Capture the cell that displays the provided text and extract its [X, Y] central coordinate. 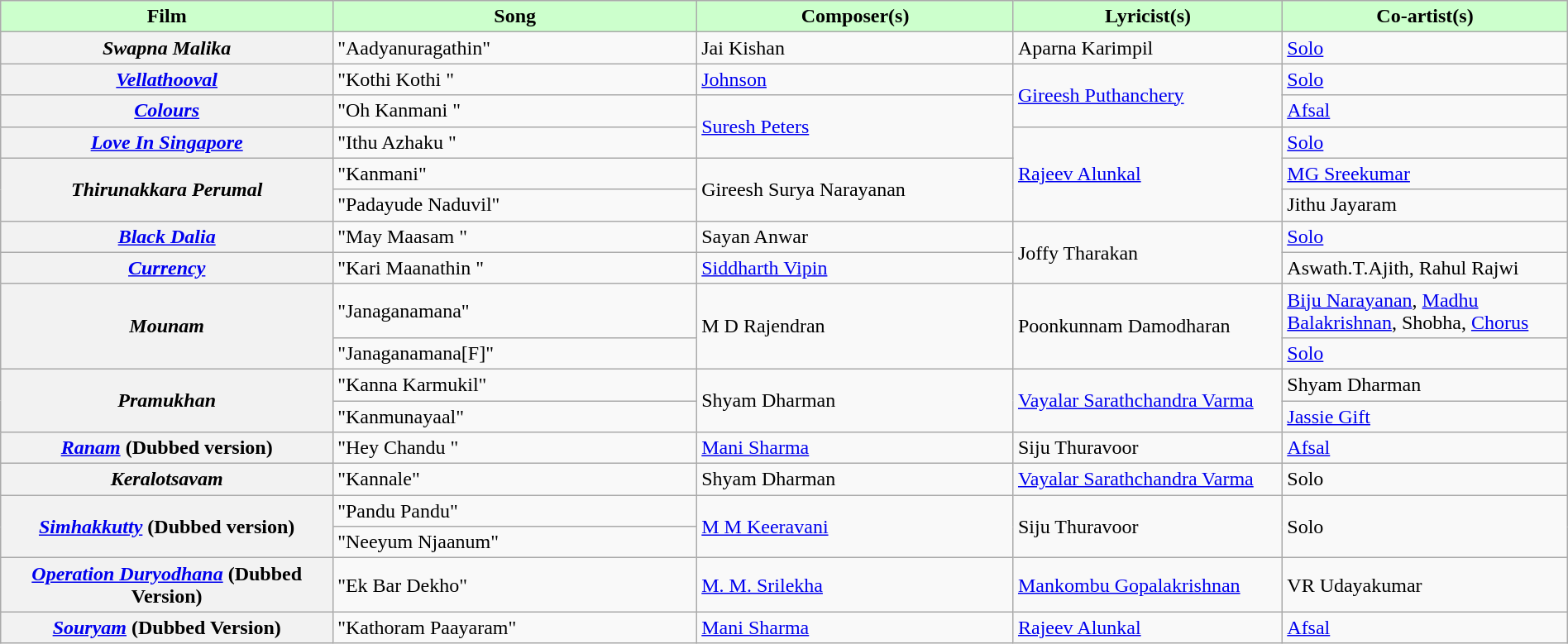
Song [515, 17]
Joffy Tharakan [1148, 252]
"Kanmani" [515, 174]
Vellathooval [167, 79]
Ranam (Dubbed version) [167, 448]
"Kannale" [515, 479]
"Kanmunayaal" [515, 416]
Keralotsavam [167, 479]
"Ithu Azhaku " [515, 142]
"Padayude Naduvil" [515, 205]
"Pandu Pandu" [515, 511]
Gireesh Puthanchery [1148, 95]
VR Udayakumar [1425, 585]
Mounam [167, 326]
Thirunakkara Perumal [167, 189]
Composer(s) [855, 17]
Jithu Jayaram [1425, 205]
Aparna Karimpil [1148, 48]
"Ek Bar Dekho" [515, 585]
"May Maasam " [515, 236]
M. M. Srilekha [855, 585]
Film [167, 17]
Mankombu Gopalakrishnan [1148, 585]
"Janaganamana" [515, 311]
"Kari Maanathin " [515, 268]
Black Dalia [167, 236]
Currency [167, 268]
Souryam (Dubbed Version) [167, 627]
Gireesh Surya Narayanan [855, 189]
Johnson [855, 79]
Aswath.T.Ajith, Rahul Rajwi [1425, 268]
Pramukhan [167, 400]
"Kathoram Paayaram" [515, 627]
Love In Singapore [167, 142]
M M Keeravani [855, 527]
"Oh Kanmani " [515, 111]
"Aadyanuragathin" [515, 48]
Jai Kishan [855, 48]
"Janaganamana[F]" [515, 353]
Co-artist(s) [1425, 17]
Operation Duryodhana (Dubbed Version) [167, 585]
Lyricist(s) [1148, 17]
Jassie Gift [1425, 416]
MG Sreekumar [1425, 174]
Poonkunnam Damodharan [1148, 326]
Swapna Malika [167, 48]
Simhakkutty (Dubbed version) [167, 527]
Sayan Anwar [855, 236]
Suresh Peters [855, 126]
"Hey Chandu " [515, 448]
"Neeyum Njaanum" [515, 542]
M D Rajendran [855, 326]
Siddharth Vipin [855, 268]
"Kanna Karmukil" [515, 384]
Colours [167, 111]
"Kothi Kothi " [515, 79]
Biju Narayanan, Madhu Balakrishnan, Shobha, Chorus [1425, 311]
